Return the [X, Y] coordinate for the center point of the cell that contains the specified text.  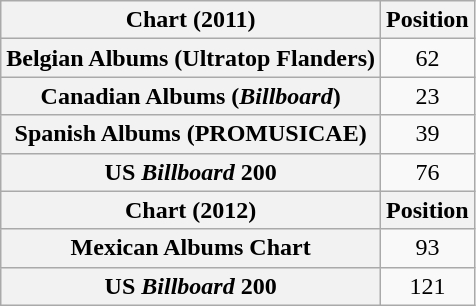
Chart (2011) [191, 20]
39 [428, 134]
Chart (2012) [191, 210]
62 [428, 58]
93 [428, 248]
Spanish Albums (PROMUSICAE) [191, 134]
Mexican Albums Chart [191, 248]
121 [428, 286]
Belgian Albums (Ultratop Flanders) [191, 58]
Canadian Albums (Billboard) [191, 96]
76 [428, 172]
23 [428, 96]
